Search for the cell housing the specified text and yield its [X, Y] center coordinate. 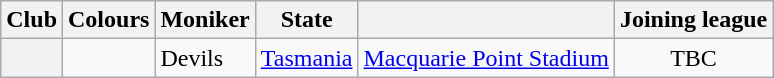
Macquarie Point Stadium [486, 58]
Devils [205, 58]
Colours [109, 20]
Tasmania [306, 58]
Moniker [205, 20]
TBC [693, 58]
Joining league [693, 20]
Club [32, 20]
State [306, 20]
